Locate the cell with the specified text and output its [x, y] center coordinate. 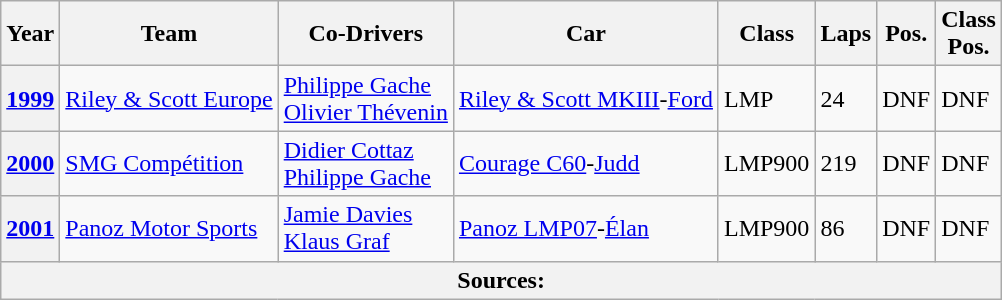
LMP [766, 98]
86 [846, 228]
2001 [30, 228]
ClassPos. [969, 34]
Panoz LMP07-Élan [586, 228]
Riley & Scott MKIII-Ford [586, 98]
Car [586, 34]
Philippe Gache Olivier Thévenin [366, 98]
219 [846, 164]
Co-Drivers [366, 34]
Didier Cottaz Philippe Gache [366, 164]
Pos. [906, 34]
Year [30, 34]
Team [169, 34]
Riley & Scott Europe [169, 98]
Courage C60-Judd [586, 164]
Panoz Motor Sports [169, 228]
SMG Compétition [169, 164]
24 [846, 98]
1999 [30, 98]
Class [766, 34]
Jamie Davies Klaus Graf [366, 228]
Sources: [502, 280]
Laps [846, 34]
2000 [30, 164]
